Pinpoint the cell where the given text exists, returning its [x, y] midpoint coordinate. 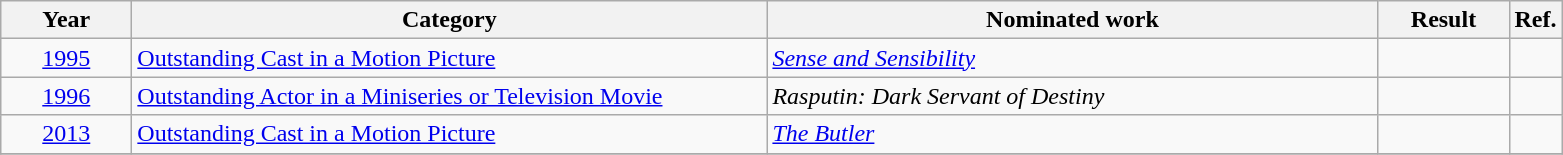
Rasputin: Dark Servant of Destiny [1072, 96]
The Butler [1072, 134]
Category [450, 20]
Outstanding Actor in a Miniseries or Television Movie [450, 96]
Year [66, 20]
1995 [66, 58]
1996 [66, 96]
Result [1444, 20]
Sense and Sensibility [1072, 58]
Nominated work [1072, 20]
2013 [66, 134]
Ref. [1536, 20]
